Output the (x, y) coordinate of the center of the cell containing the given text.  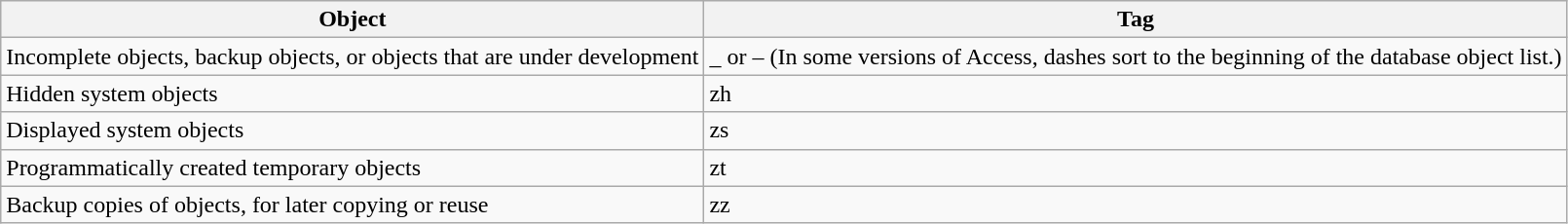
Displayed system objects (353, 131)
_ or – (In some versions of Access, dashes sort to the beginning of the database object list.) (1136, 56)
Programmatically created temporary objects (353, 168)
Tag (1136, 19)
Backup copies of objects, for later copying or reuse (353, 205)
zs (1136, 131)
zh (1136, 93)
Incomplete objects, backup objects, or objects that are under development (353, 56)
Object (353, 19)
zz (1136, 205)
Hidden system objects (353, 93)
zt (1136, 168)
